Determine the [x, y] coordinate at the center of the cell enclosing the given text.  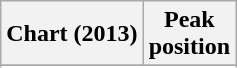
Peakposition [189, 34]
Chart (2013) [72, 34]
